Identify which cell holds the provided text, then report its (x, y) central coordinate. 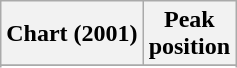
Peakposition (189, 34)
Chart (2001) (72, 34)
